For the text-containing cell, return its midpoint in (x, y) coordinate format. 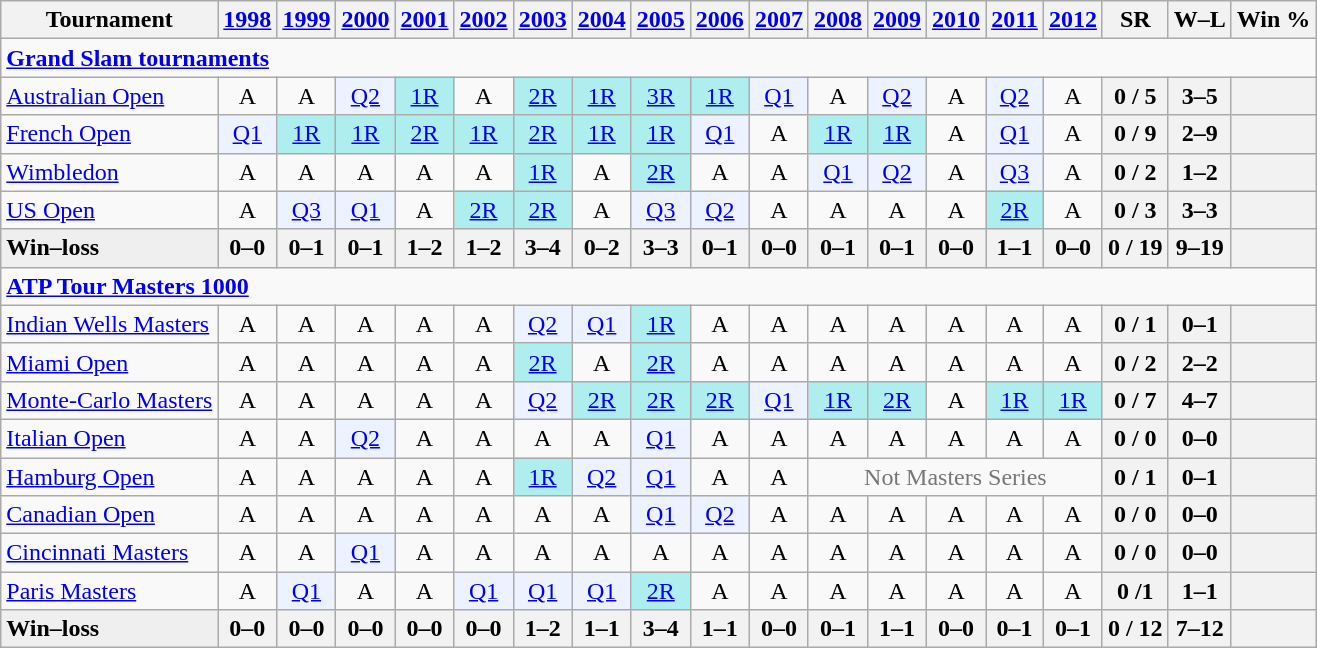
0 / 9 (1135, 134)
Grand Slam tournaments (658, 58)
0 / 7 (1135, 400)
Wimbledon (110, 172)
2010 (956, 20)
Not Masters Series (955, 477)
0 /1 (1135, 591)
Indian Wells Masters (110, 324)
Cincinnati Masters (110, 553)
9–19 (1200, 248)
0 / 12 (1135, 629)
3R (660, 96)
Paris Masters (110, 591)
1998 (248, 20)
Canadian Open (110, 515)
0 / 3 (1135, 210)
ATP Tour Masters 1000 (658, 286)
2004 (602, 20)
Italian Open (110, 438)
0 / 19 (1135, 248)
7–12 (1200, 629)
0–2 (602, 248)
French Open (110, 134)
Miami Open (110, 362)
4–7 (1200, 400)
2009 (896, 20)
2005 (660, 20)
Tournament (110, 20)
2006 (720, 20)
2002 (484, 20)
0 / 5 (1135, 96)
2–9 (1200, 134)
US Open (110, 210)
2–2 (1200, 362)
Hamburg Open (110, 477)
3–5 (1200, 96)
2012 (1072, 20)
2001 (424, 20)
2007 (778, 20)
1999 (306, 20)
2011 (1015, 20)
SR (1135, 20)
2000 (366, 20)
Australian Open (110, 96)
Win % (1274, 20)
2008 (838, 20)
W–L (1200, 20)
2003 (542, 20)
Monte-Carlo Masters (110, 400)
